Capture the cell that displays the provided text and extract its [x, y] central coordinate. 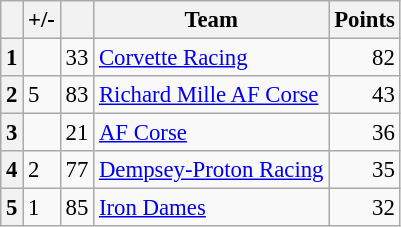
36 [364, 133]
85 [76, 208]
Iron Dames [212, 208]
Corvette Racing [212, 58]
Team [212, 20]
3 [12, 133]
Points [364, 20]
32 [364, 208]
AF Corse [212, 133]
83 [76, 95]
Dempsey-Proton Racing [212, 170]
35 [364, 170]
Richard Mille AF Corse [212, 95]
+/- [42, 20]
43 [364, 95]
33 [76, 58]
21 [76, 133]
4 [12, 170]
82 [364, 58]
77 [76, 170]
